Extract the (X, Y) coordinate from the center of the cell holding the provided text.  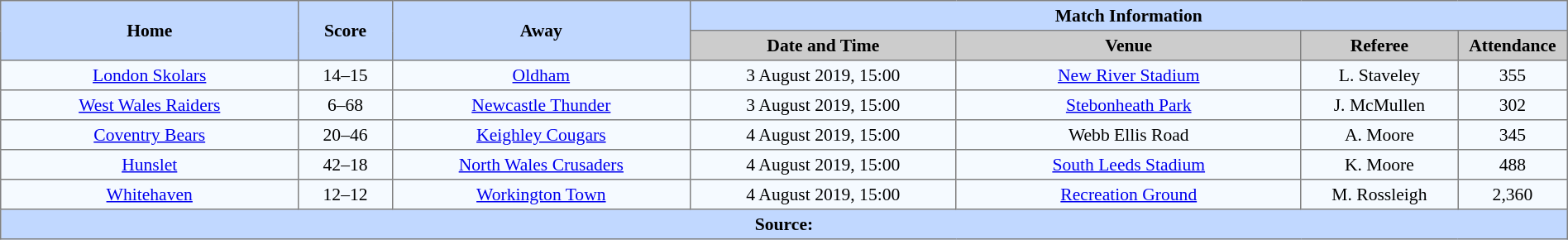
Recreation Ground (1128, 194)
J. McMullen (1379, 105)
Match Information (1128, 16)
London Skolars (150, 75)
Workington Town (541, 194)
20–46 (346, 135)
Oldham (541, 75)
K. Moore (1379, 165)
355 (1513, 75)
6–68 (346, 105)
Away (541, 31)
345 (1513, 135)
Newcastle Thunder (541, 105)
Home (150, 31)
42–18 (346, 165)
M. Rossleigh (1379, 194)
Score (346, 31)
14–15 (346, 75)
Hunslet (150, 165)
Attendance (1513, 46)
West Wales Raiders (150, 105)
Coventry Bears (150, 135)
12–12 (346, 194)
L. Staveley (1379, 75)
Referee (1379, 46)
Keighley Cougars (541, 135)
2,360 (1513, 194)
Whitehaven (150, 194)
New River Stadium (1128, 75)
A. Moore (1379, 135)
Stebonheath Park (1128, 105)
South Leeds Stadium (1128, 165)
North Wales Crusaders (541, 165)
Source: (784, 224)
488 (1513, 165)
Date and Time (823, 46)
Webb Ellis Road (1128, 135)
302 (1513, 105)
Venue (1128, 46)
